Output the [X, Y] coordinate of the center of the cell containing the given text.  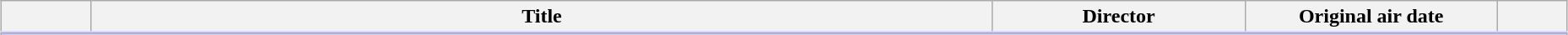
Title [542, 17]
Director [1119, 17]
Original air date [1371, 17]
